From the cell containing the given text, extract its center point as [X, Y] coordinate. 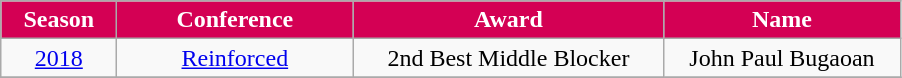
Conference [235, 20]
Reinforced [235, 58]
Season [59, 20]
John Paul Bugaoan [782, 58]
2018 [59, 58]
Award [508, 20]
2nd Best Middle Blocker [508, 58]
Name [782, 20]
